Search for the cell housing the specified text and yield its (x, y) center coordinate. 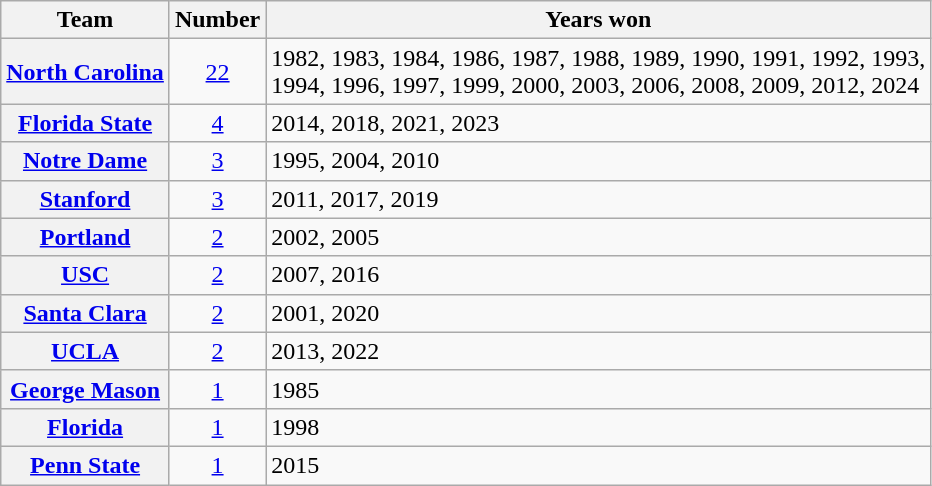
Portland (86, 237)
2011, 2017, 2019 (598, 199)
1998 (598, 427)
George Mason (86, 389)
2015 (598, 465)
Florida (86, 427)
2001, 2020 (598, 313)
4 (217, 123)
USC (86, 275)
2007, 2016 (598, 275)
22 (217, 72)
Santa Clara (86, 313)
North Carolina (86, 72)
UCLA (86, 351)
2013, 2022 (598, 351)
Stanford (86, 199)
1985 (598, 389)
1982, 1983, 1984, 1986, 1987, 1988, 1989, 1990, 1991, 1992, 1993, 1994, 1996, 1997, 1999, 2000, 2003, 2006, 2008, 2009, 2012, 2024 (598, 72)
1995, 2004, 2010 (598, 161)
2002, 2005 (598, 237)
2014, 2018, 2021, 2023 (598, 123)
Notre Dame (86, 161)
Penn State (86, 465)
Florida State (86, 123)
Team (86, 20)
Number (217, 20)
Years won (598, 20)
